Output the (X, Y) coordinate of the center of the cell containing the given text.  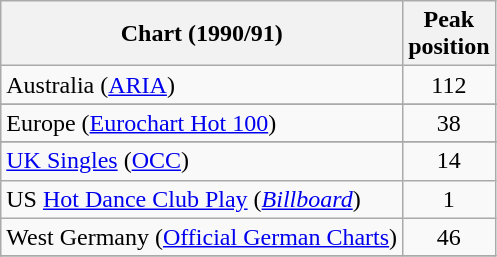
1 (449, 199)
Europe (Eurochart Hot 100) (202, 123)
112 (449, 85)
14 (449, 161)
UK Singles (OCC) (202, 161)
Chart (1990/91) (202, 34)
Peakposition (449, 34)
46 (449, 237)
Australia (ARIA) (202, 85)
38 (449, 123)
West Germany (Official German Charts) (202, 237)
US Hot Dance Club Play (Billboard) (202, 199)
